Capture the cell that displays the provided text and extract its (x, y) central coordinate. 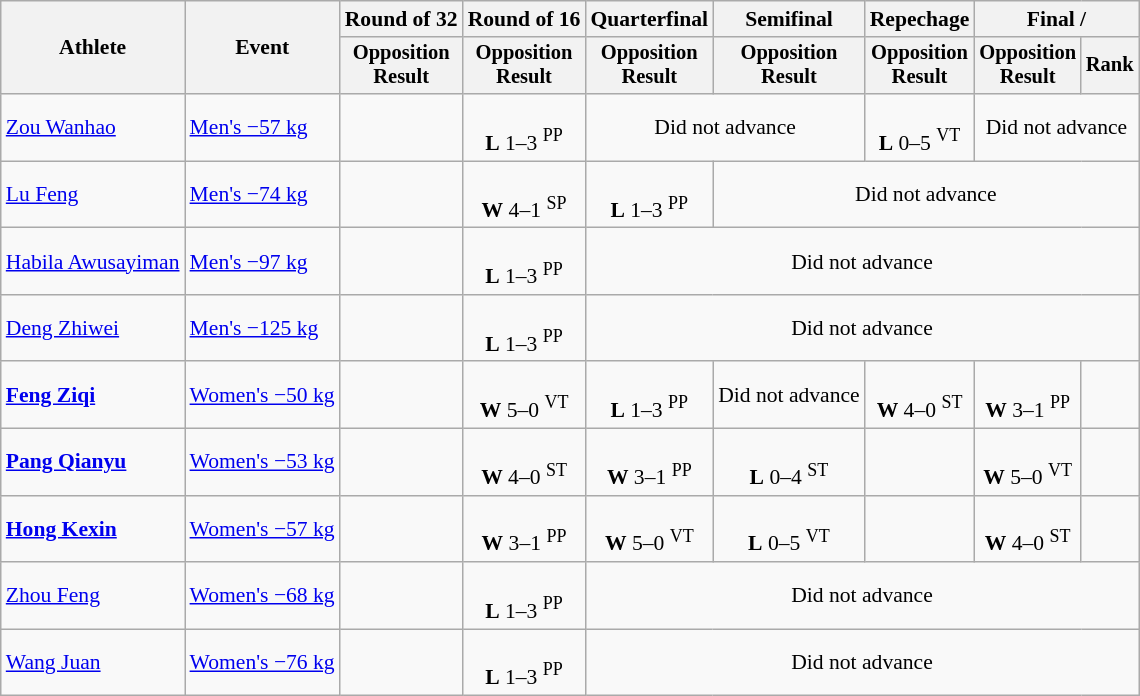
Rank (1110, 66)
Round of 32 (402, 19)
Women's −68 kg (262, 596)
Hong Kexin (93, 528)
Semifinal (789, 19)
Women's −50 kg (262, 396)
W 4–1 SP (524, 194)
Feng Ziqi (93, 396)
Zhou Feng (93, 596)
Wang Juan (93, 662)
Men's −97 kg (262, 262)
Quarterfinal (649, 19)
Event (262, 48)
Women's −53 kg (262, 462)
Men's −74 kg (262, 194)
Lu Feng (93, 194)
Women's −76 kg (262, 662)
Habila Awusayiman (93, 262)
Zou Wanhao (93, 128)
Deng Zhiwei (93, 328)
Athlete (93, 48)
Women's −57 kg (262, 528)
Men's −57 kg (262, 128)
Final / (1056, 19)
Pang Qianyu (93, 462)
Round of 16 (524, 19)
Repechage (920, 19)
Men's −125 kg (262, 328)
L 0–4 ST (789, 462)
